Return the [X, Y] coordinate for the center point of the cell that contains the specified text.  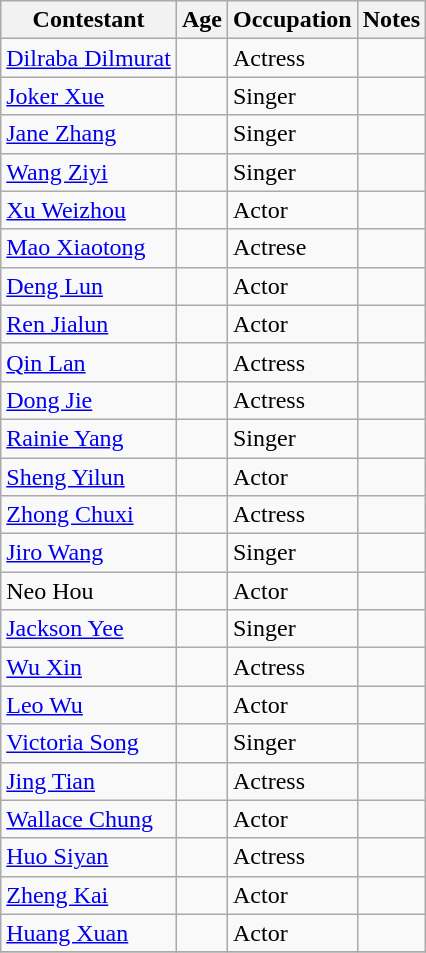
Dong Jie [89, 400]
Occupation [292, 20]
Notes [391, 20]
Actrese [292, 248]
Sheng Yilun [89, 477]
Jiro Wang [89, 553]
Dilraba Dilmurat [89, 58]
Qin Lan [89, 362]
Huo Siyan [89, 857]
Joker Xue [89, 96]
Age [202, 20]
Jane Zhang [89, 134]
Victoria Song [89, 743]
Wang Ziyi [89, 172]
Xu Weizhou [89, 210]
Deng Lun [89, 286]
Huang Xuan [89, 933]
Jing Tian [89, 781]
Ren Jialun [89, 324]
Neo Hou [89, 591]
Zheng Kai [89, 895]
Rainie Yang [89, 438]
Mao Xiaotong [89, 248]
Wallace Chung [89, 819]
Wu Xin [89, 667]
Jackson Yee [89, 629]
Contestant [89, 20]
Zhong Chuxi [89, 515]
Leo Wu [89, 705]
